Extract the [x, y] coordinate from the center of the cell holding the provided text.  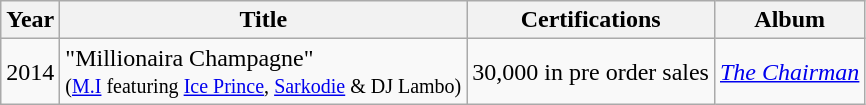
Album [789, 20]
"Millionaira Champagne"(M.I featuring Ice Prince, Sarkodie & DJ Lambo) [264, 72]
30,000 in pre order sales [591, 72]
Certifications [591, 20]
2014 [30, 72]
Year [30, 20]
Title [264, 20]
The Chairman [789, 72]
